Provide the [x, y] coordinate of the cell's center where the given text is located.  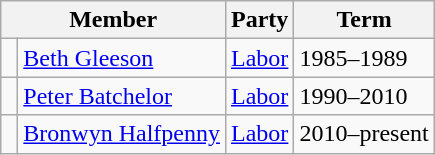
Term [364, 20]
Party [260, 20]
1990–2010 [364, 96]
Peter Batchelor [122, 96]
Bronwyn Halfpenny [122, 134]
2010–present [364, 134]
1985–1989 [364, 58]
Beth Gleeson [122, 58]
Member [114, 20]
